Detect which cell encompasses the target text, then output its (X, Y) center coordinate. 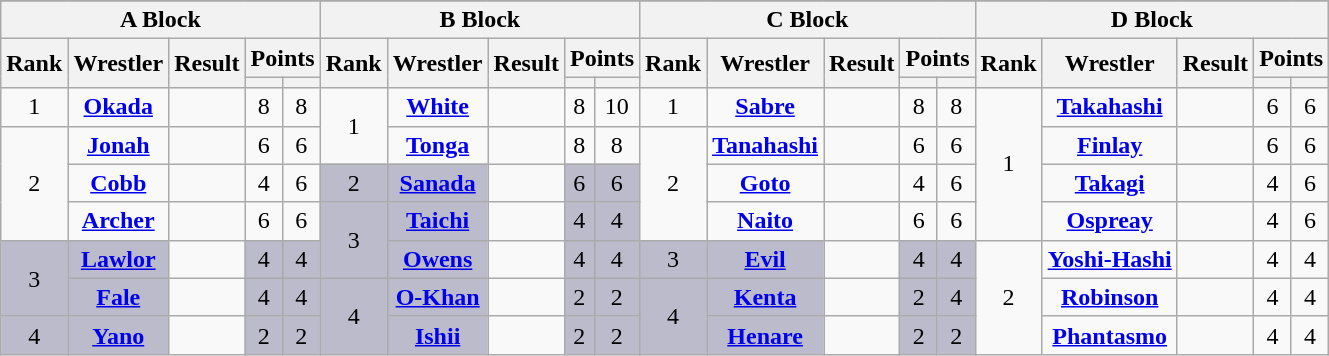
Sabre (766, 107)
D Block (1152, 20)
Takagi (1110, 183)
Jonah (118, 145)
Naito (766, 221)
O-Khan (438, 297)
Cobb (118, 183)
Ishii (438, 335)
10 (616, 107)
Yano (118, 335)
Owens (438, 259)
Archer (118, 221)
Yoshi-Hashi (1110, 259)
Phantasmo (1110, 335)
Goto (766, 183)
B Block (480, 20)
Takahashi (1110, 107)
Kenta (766, 297)
Sanada (438, 183)
Robinson (1110, 297)
Okada (118, 107)
Fale (118, 297)
Tonga (438, 145)
A Block (160, 20)
Henare (766, 335)
Finlay (1110, 145)
White (438, 107)
Ospreay (1110, 221)
Tanahashi (766, 145)
C Block (808, 20)
Evil (766, 259)
Taichi (438, 221)
Lawlor (118, 259)
